Find where the given text appears and provide that cell's center as (x, y) coordinate. 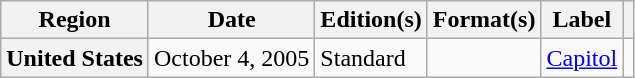
October 4, 2005 (231, 58)
Capitol (582, 58)
Label (582, 20)
United States (75, 58)
Region (75, 20)
Date (231, 20)
Standard (371, 58)
Edition(s) (371, 20)
Format(s) (484, 20)
